Return (x, y) of the center of cell containing provided text 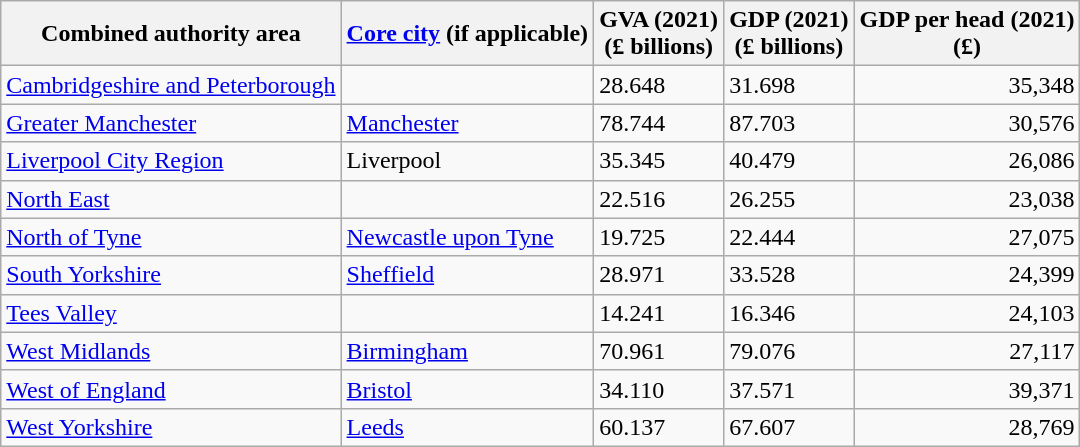
16.346 (789, 313)
22.444 (789, 237)
28,769 (967, 427)
30,576 (967, 123)
31.698 (789, 85)
40.479 (789, 161)
22.516 (659, 199)
26.255 (789, 199)
Sheffield (468, 275)
24,103 (967, 313)
GDP (2021)(£ billions) (789, 34)
78.744 (659, 123)
27,117 (967, 351)
28.648 (659, 85)
33.528 (789, 275)
14.241 (659, 313)
Liverpool City Region (171, 161)
19.725 (659, 237)
GVA (2021)(£ billions) (659, 34)
87.703 (789, 123)
34.110 (659, 389)
North East (171, 199)
West Midlands (171, 351)
26,086 (967, 161)
Birmingham (468, 351)
West of England (171, 389)
Newcastle upon Tyne (468, 237)
35.345 (659, 161)
Combined authority area (171, 34)
23,038 (967, 199)
Leeds (468, 427)
70.961 (659, 351)
35,348 (967, 85)
South Yorkshire (171, 275)
60.137 (659, 427)
37.571 (789, 389)
Liverpool (468, 161)
Core city (if applicable) (468, 34)
24,399 (967, 275)
West Yorkshire (171, 427)
67.607 (789, 427)
Manchester (468, 123)
Bristol (468, 389)
Cambridgeshire and Peterborough (171, 85)
39,371 (967, 389)
27,075 (967, 237)
79.076 (789, 351)
Greater Manchester (171, 123)
GDP per head (2021)(£) (967, 34)
North of Tyne (171, 237)
28.971 (659, 275)
Tees Valley (171, 313)
